Search for the cell housing the specified text and yield its (x, y) center coordinate. 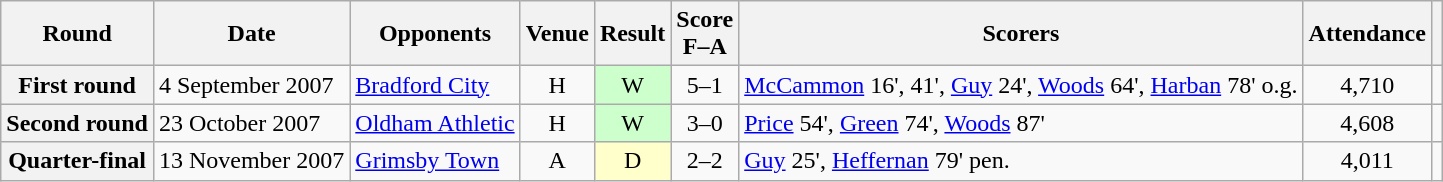
ScoreF–A (705, 34)
Price 54', Green 74', Woods 87' (1021, 123)
Date (251, 34)
4 September 2007 (251, 85)
13 November 2007 (251, 161)
McCammon 16', 41', Guy 24', Woods 64', Harban 78' o.g. (1021, 85)
5–1 (705, 85)
3–0 (705, 123)
First round (78, 85)
Result (632, 34)
Venue (557, 34)
Quarter-final (78, 161)
4,608 (1367, 123)
Attendance (1367, 34)
4,011 (1367, 161)
4,710 (1367, 85)
Oldham Athletic (435, 123)
Grimsby Town (435, 161)
A (557, 161)
Bradford City (435, 85)
Guy 25', Heffernan 79' pen. (1021, 161)
23 October 2007 (251, 123)
Round (78, 34)
D (632, 161)
Second round (78, 123)
2–2 (705, 161)
Scorers (1021, 34)
Opponents (435, 34)
